Output the [x, y] coordinate of the center of the cell containing the given text.  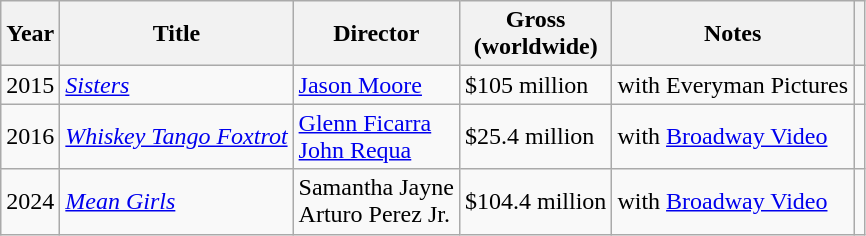
2016 [30, 136]
Whiskey Tango Foxtrot [176, 136]
Director [376, 34]
Gross(worldwide) [535, 34]
$105 million [535, 85]
Notes [733, 34]
Samantha JayneArturo Perez Jr. [376, 202]
$25.4 million [535, 136]
Title [176, 34]
2015 [30, 85]
$104.4 million [535, 202]
Glenn FicarraJohn Requa [376, 136]
with Everyman Pictures [733, 85]
Mean Girls [176, 202]
Sisters [176, 85]
Jason Moore [376, 85]
Year [30, 34]
2024 [30, 202]
